Provide the [x, y] coordinate of the cell's center where the given text is located.  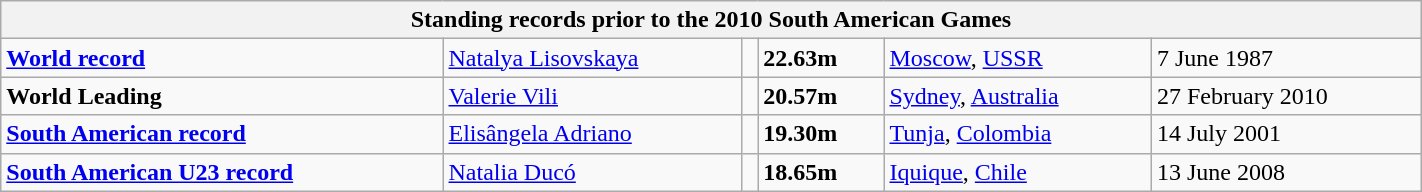
South American U23 record [222, 172]
7 June 1987 [1286, 58]
Valerie Vili [592, 96]
Standing records prior to the 2010 South American Games [711, 20]
22.63m [821, 58]
13 June 2008 [1286, 172]
19.30m [821, 134]
South American record [222, 134]
Natalia Ducó [592, 172]
World Leading [222, 96]
18.65m [821, 172]
Natalya Lisovskaya [592, 58]
Moscow, USSR [1018, 58]
14 July 2001 [1286, 134]
20.57m [821, 96]
World record [222, 58]
Sydney, Australia [1018, 96]
Elisângela Adriano [592, 134]
Tunja, Colombia [1018, 134]
Iquique, Chile [1018, 172]
27 February 2010 [1286, 96]
